Pinpoint the cell where the given text exists, returning its (X, Y) midpoint coordinate. 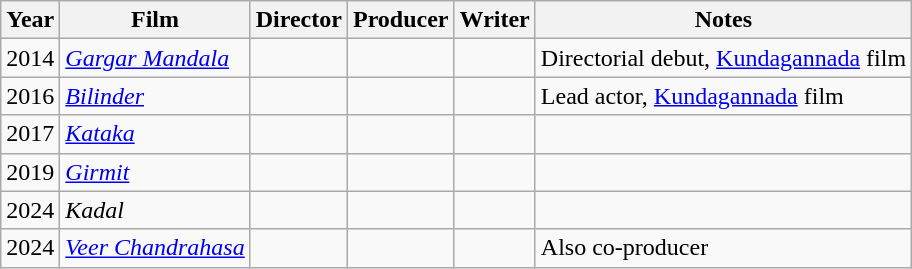
Kadal (155, 210)
2017 (30, 134)
2019 (30, 172)
Film (155, 20)
Directorial debut, Kundagannada film (723, 58)
Notes (723, 20)
Producer (400, 20)
Year (30, 20)
2016 (30, 96)
Director (298, 20)
Also co-producer (723, 248)
Veer Chandrahasa (155, 248)
Girmit (155, 172)
Gargar Mandala (155, 58)
Lead actor, Kundagannada film (723, 96)
Bilinder (155, 96)
Kataka (155, 134)
2014 (30, 58)
Writer (494, 20)
